Detect which cell encompasses the target text, then output its [X, Y] center coordinate. 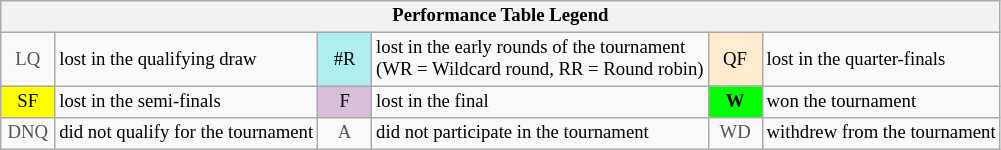
lost in the qualifying draw [186, 60]
QF [735, 60]
#R [345, 60]
Performance Table Legend [500, 16]
A [345, 134]
lost in the quarter-finals [881, 60]
W [735, 102]
DNQ [28, 134]
lost in the final [540, 102]
SF [28, 102]
won the tournament [881, 102]
did not participate in the tournament [540, 134]
WD [735, 134]
did not qualify for the tournament [186, 134]
F [345, 102]
lost in the early rounds of the tournament(WR = Wildcard round, RR = Round robin) [540, 60]
LQ [28, 60]
withdrew from the tournament [881, 134]
lost in the semi-finals [186, 102]
